Return [x, y] of the center of cell containing provided text 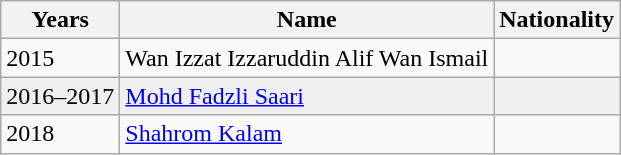
Mohd Fadzli Saari [307, 96]
2018 [60, 134]
Wan Izzat Izzaruddin Alif Wan Ismail [307, 58]
Name [307, 20]
Shahrom Kalam [307, 134]
Years [60, 20]
2015 [60, 58]
Nationality [557, 20]
2016–2017 [60, 96]
